For the text-containing cell, return its midpoint in [X, Y] coordinate format. 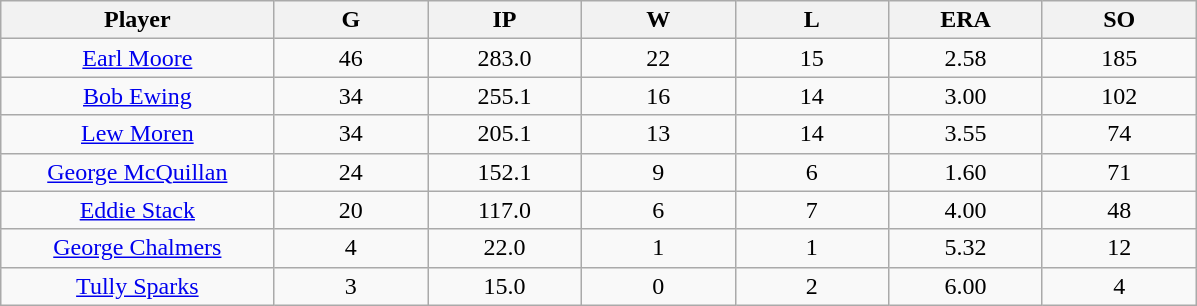
102 [1119, 96]
71 [1119, 172]
Eddie Stack [138, 210]
13 [658, 134]
22 [658, 58]
Lew Moren [138, 134]
Tully Sparks [138, 286]
George Chalmers [138, 248]
2 [812, 286]
3.00 [966, 96]
15.0 [505, 286]
24 [351, 172]
3 [351, 286]
20 [351, 210]
74 [1119, 134]
5.32 [966, 248]
George McQuillan [138, 172]
22.0 [505, 248]
4.00 [966, 210]
283.0 [505, 58]
1.60 [966, 172]
117.0 [505, 210]
48 [1119, 210]
W [658, 20]
7 [812, 210]
L [812, 20]
Player [138, 20]
9 [658, 172]
Earl Moore [138, 58]
0 [658, 286]
16 [658, 96]
Bob Ewing [138, 96]
6.00 [966, 286]
46 [351, 58]
205.1 [505, 134]
15 [812, 58]
2.58 [966, 58]
ERA [966, 20]
152.1 [505, 172]
255.1 [505, 96]
12 [1119, 248]
G [351, 20]
3.55 [966, 134]
SO [1119, 20]
IP [505, 20]
185 [1119, 58]
